Output the (x, y) coordinate of the center of the cell containing the given text.  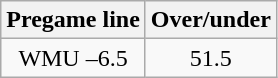
51.5 (210, 58)
Over/under (210, 20)
WMU –6.5 (74, 58)
Pregame line (74, 20)
